Identify which cell holds the provided text, then report its [x, y] central coordinate. 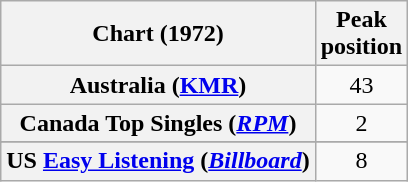
8 [361, 161]
Peakposition [361, 34]
2 [361, 123]
43 [361, 85]
US Easy Listening (Billboard) [158, 161]
Australia (KMR) [158, 85]
Chart (1972) [158, 34]
Canada Top Singles (RPM) [158, 123]
